Pinpoint the cell where the given text exists, returning its [X, Y] midpoint coordinate. 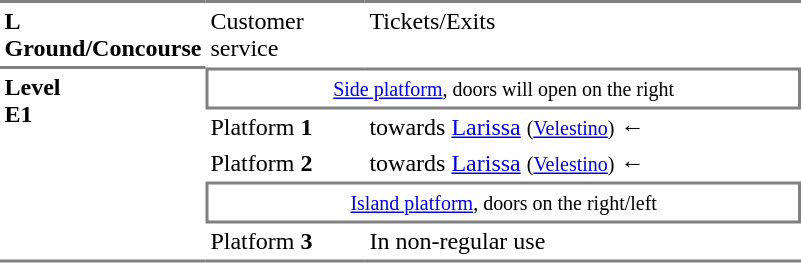
In non-regular use [583, 244]
Platform 1 [286, 128]
Platform 3 [286, 244]
Platform 2 [286, 164]
Tickets/Exits [583, 34]
LevelΕ1 [103, 166]
Customer service [286, 34]
LGround/Concourse [103, 34]
